Determine the [X, Y] coordinate at the center of the cell enclosing the given text.  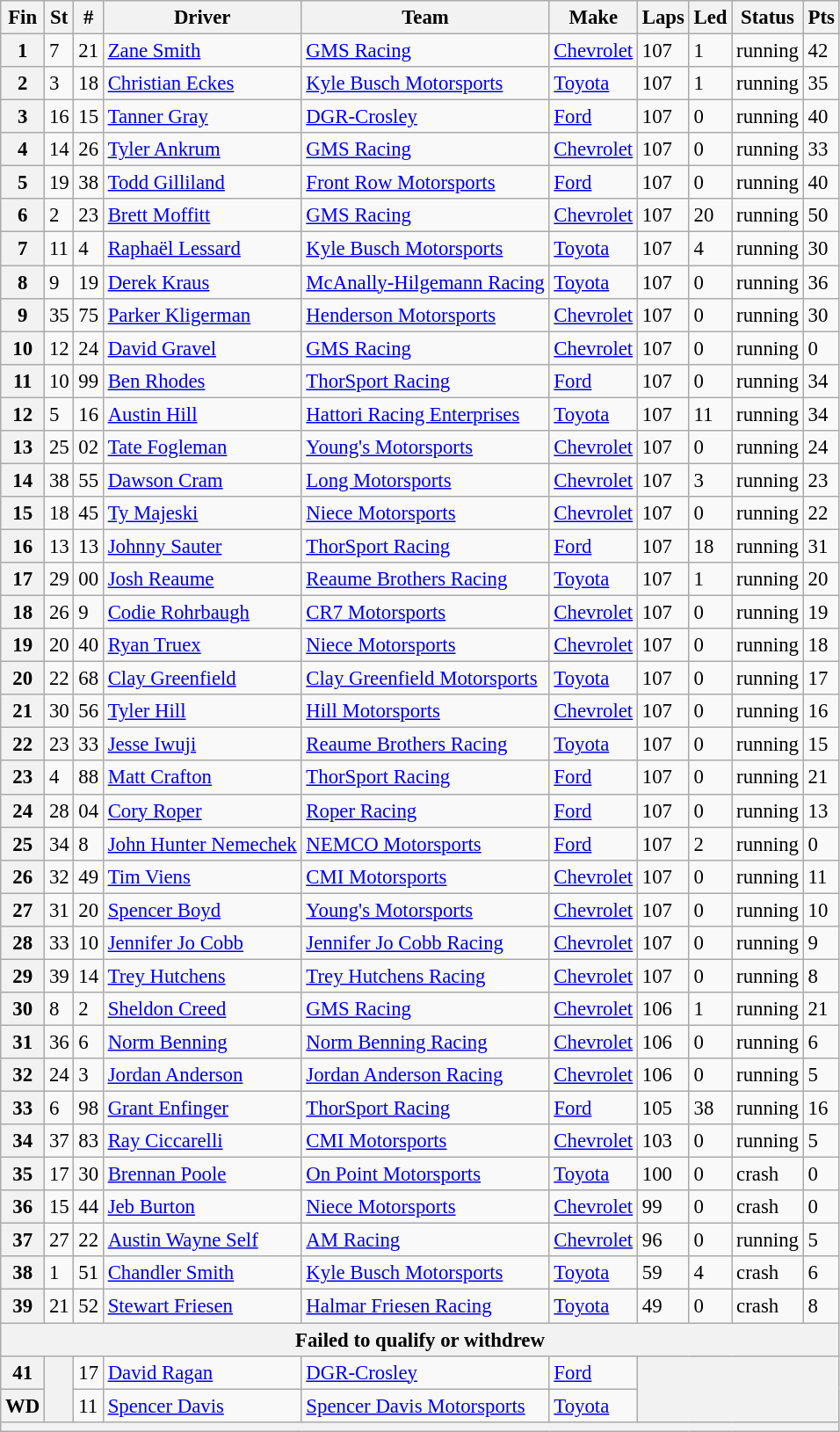
Tyler Hill [202, 711]
Hill Motorsports [425, 711]
Ryan Truex [202, 645]
Clay Greenfield [202, 679]
Make [593, 18]
Sheldon Creed [202, 1009]
Tim Viens [202, 876]
75 [88, 315]
Ray Ciccarelli [202, 1141]
McAnally-Hilgemann Racing [425, 282]
On Point Motorsports [425, 1174]
Clay Greenfield Motorsports [425, 679]
Spencer Davis Motorsports [425, 1406]
David Ragan [202, 1372]
Derek Kraus [202, 282]
Chandler Smith [202, 1274]
Codie Rohrbaugh [202, 613]
Pts [821, 18]
42 [821, 51]
Josh Reaume [202, 579]
Henderson Motorsports [425, 315]
59 [663, 1274]
56 [88, 711]
Spencer Boyd [202, 910]
00 [88, 579]
Jordan Anderson [202, 1075]
Tanner Gray [202, 117]
Trey Hutchens [202, 976]
98 [88, 1109]
50 [821, 215]
WD [23, 1406]
Team [425, 18]
Zane Smith [202, 51]
Jennifer Jo Cobb [202, 943]
Matt Crafton [202, 778]
Halmar Friesen Racing [425, 1306]
68 [88, 679]
AM Racing [425, 1240]
Tyler Ankrum [202, 149]
41 [23, 1372]
Christian Eckes [202, 84]
# [88, 18]
Parker Kligerman [202, 315]
Raphaël Lessard [202, 249]
Jeb Burton [202, 1207]
CR7 Motorsports [425, 613]
Todd Gilliland [202, 183]
45 [88, 513]
Failed to qualify or withdrew [420, 1340]
04 [88, 810]
Spencer Davis [202, 1406]
Laps [663, 18]
Hattori Racing Enterprises [425, 414]
Status [768, 18]
Stewart Friesen [202, 1306]
Front Row Motorsports [425, 183]
105 [663, 1109]
51 [88, 1274]
Austin Hill [202, 414]
Long Motorsports [425, 480]
Jennifer Jo Cobb Racing [425, 943]
Ben Rhodes [202, 381]
Ty Majeski [202, 513]
Dawson Cram [202, 480]
St [60, 18]
Jordan Anderson Racing [425, 1075]
Driver [202, 18]
Fin [23, 18]
103 [663, 1141]
Johnny Sauter [202, 546]
Grant Enfinger [202, 1109]
Roper Racing [425, 810]
Jesse Iwuji [202, 745]
Norm Benning Racing [425, 1042]
Brennan Poole [202, 1174]
David Gravel [202, 348]
88 [88, 778]
83 [88, 1141]
Cory Roper [202, 810]
Norm Benning [202, 1042]
Brett Moffitt [202, 215]
NEMCO Motorsports [425, 844]
Tate Fogleman [202, 447]
55 [88, 480]
Trey Hutchens Racing [425, 976]
52 [88, 1306]
02 [88, 447]
Led [710, 18]
100 [663, 1174]
44 [88, 1207]
96 [663, 1240]
John Hunter Nemechek [202, 844]
Austin Wayne Self [202, 1240]
